Scan for the cell matching the given text and deliver its (x, y) coordinate at center. 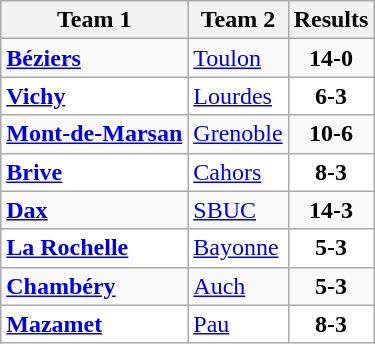
Mont-de-Marsan (94, 134)
Béziers (94, 58)
Chambéry (94, 286)
Toulon (238, 58)
14-3 (331, 210)
SBUC (238, 210)
14-0 (331, 58)
6-3 (331, 96)
La Rochelle (94, 248)
Results (331, 20)
Brive (94, 172)
Vichy (94, 96)
Grenoble (238, 134)
Dax (94, 210)
Auch (238, 286)
Bayonne (238, 248)
10-6 (331, 134)
Mazamet (94, 324)
Lourdes (238, 96)
Team 2 (238, 20)
Cahors (238, 172)
Team 1 (94, 20)
Pau (238, 324)
